Identify which cell holds the provided text, then report its [X, Y] central coordinate. 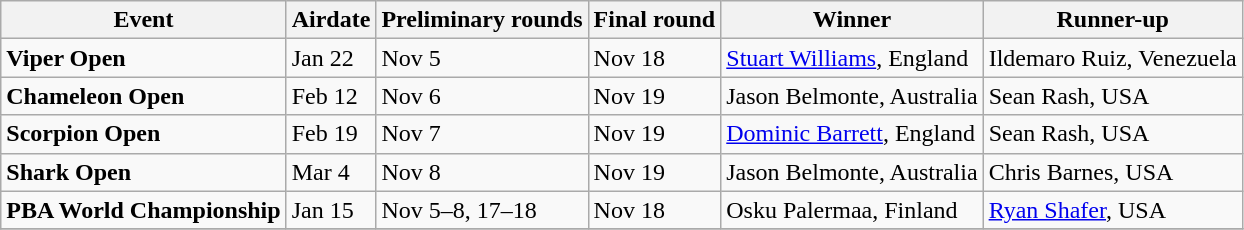
Ryan Shafer, USA [1112, 210]
Runner-up [1112, 20]
Osku Palermaa, Finland [852, 210]
Feb 19 [331, 134]
Nov 6 [482, 96]
Nov 5 [482, 58]
Feb 12 [331, 96]
Nov 5–8, 17–18 [482, 210]
Chris Barnes, USA [1112, 172]
Winner [852, 20]
Shark Open [144, 172]
Jan 15 [331, 210]
Dominic Barrett, England [852, 134]
Nov 7 [482, 134]
Event [144, 20]
Chameleon Open [144, 96]
Scorpion Open [144, 134]
Final round [654, 20]
Viper Open [144, 58]
PBA World Championship [144, 210]
Preliminary rounds [482, 20]
Mar 4 [331, 172]
Airdate [331, 20]
Jan 22 [331, 58]
Nov 8 [482, 172]
Ildemaro Ruiz, Venezuela [1112, 58]
Stuart Williams, England [852, 58]
